For the text-containing cell, return its midpoint in [x, y] coordinate format. 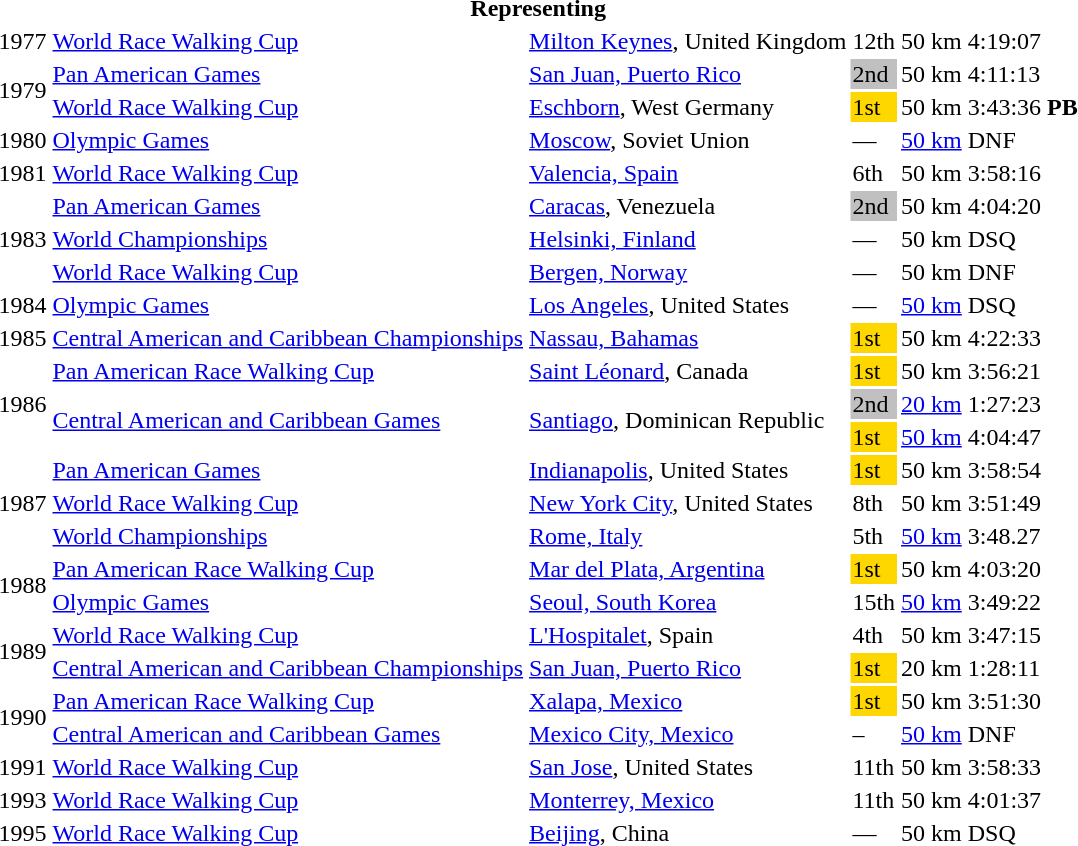
Monterrey, Mexico [688, 800]
Nassau, Bahamas [688, 338]
4th [874, 635]
8th [874, 503]
Xalapa, Mexico [688, 701]
Moscow, Soviet Union [688, 140]
Milton Keynes, United Kingdom [688, 41]
Valencia, Spain [688, 173]
Santiago, Dominican Republic [688, 420]
Rome, Italy [688, 536]
Mexico City, Mexico [688, 734]
5th [874, 536]
12th [874, 41]
Saint Léonard, Canada [688, 371]
6th [874, 173]
Caracas, Venezuela [688, 206]
Helsinki, Finland [688, 239]
San Jose, United States [688, 767]
Bergen, Norway [688, 272]
Eschborn, West Germany [688, 107]
15th [874, 602]
New York City, United States [688, 503]
Mar del Plata, Argentina [688, 569]
– [874, 734]
Los Angeles, United States [688, 305]
L'Hospitalet, Spain [688, 635]
Indianapolis, United States [688, 470]
Seoul, South Korea [688, 602]
